Output the [X, Y] coordinate of the center of the cell containing the given text.  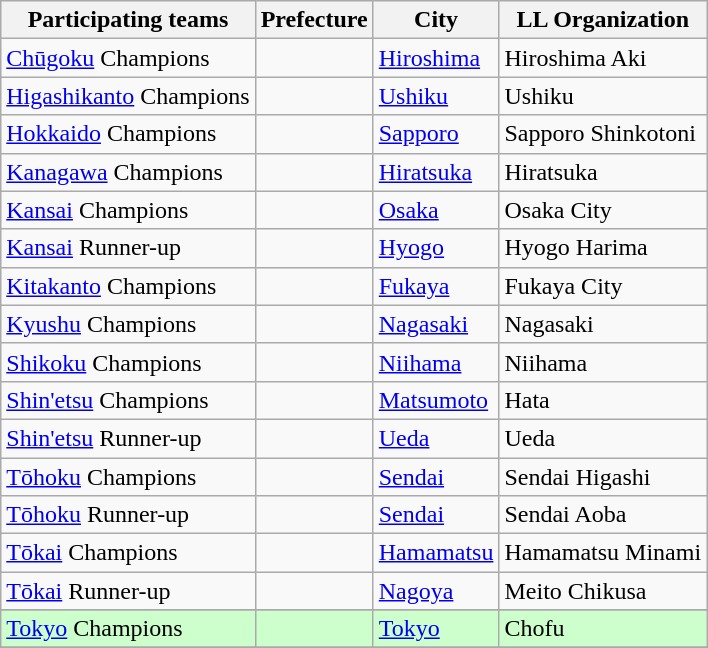
Hyogo [436, 248]
Hiroshima [436, 58]
Hokkaido Champions [128, 134]
Tōhoku Champions [128, 477]
Hamamatsu [436, 553]
Tokyo Champions [128, 629]
Participating teams [128, 20]
Hata [603, 400]
Shikoku Champions [128, 362]
Kanagawa Champions [128, 172]
Kyushu Champions [128, 324]
City [436, 20]
Matsumoto [436, 400]
Kansai Champions [128, 210]
Kansai Runner-up [128, 248]
Fukaya City [603, 286]
Tōhoku Runner-up [128, 515]
Tōkai Runner-up [128, 591]
Tōkai Champions [128, 553]
Tokyo [436, 629]
Hyogo Harima [603, 248]
Osaka City [603, 210]
Fukaya [436, 286]
Sapporo Shinkotoni [603, 134]
Shin'etsu Runner-up [128, 438]
Sapporo [436, 134]
Meito Chikusa [603, 591]
Shin'etsu Champions [128, 400]
Hiroshima Aki [603, 58]
Sendai Higashi [603, 477]
Chūgoku Champions [128, 58]
Prefecture [314, 20]
Nagoya [436, 591]
Osaka [436, 210]
Chofu [603, 629]
Kitakanto Champions [128, 286]
Hamamatsu Minami [603, 553]
Higashikanto Champions [128, 96]
Sendai Aoba [603, 515]
LL Organization [603, 20]
